For the text-containing cell, return its midpoint in [x, y] coordinate format. 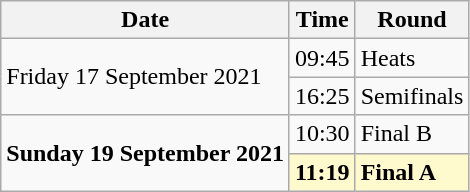
Friday 17 September 2021 [146, 77]
Time [322, 20]
09:45 [322, 58]
Date [146, 20]
16:25 [322, 96]
Round [412, 20]
Final A [412, 172]
Heats [412, 58]
Final B [412, 134]
Semifinals [412, 96]
11:19 [322, 172]
10:30 [322, 134]
Sunday 19 September 2021 [146, 153]
